Find where the given text appears and provide that cell's center as [X, Y] coordinate. 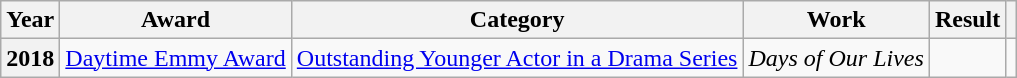
Outstanding Younger Actor in a Drama Series [517, 58]
Result [967, 20]
Award [176, 20]
Days of Our Lives [836, 58]
Daytime Emmy Award [176, 58]
2018 [30, 58]
Category [517, 20]
Year [30, 20]
Work [836, 20]
